Identify which cell holds the provided text, then report its (X, Y) central coordinate. 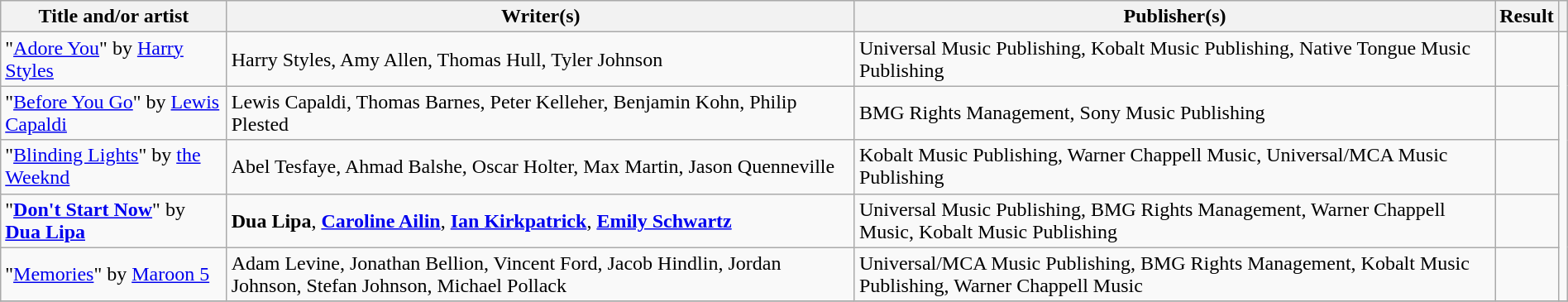
"Blinding Lights" by the Weeknd (114, 167)
BMG Rights Management, Sony Music Publishing (1174, 113)
Kobalt Music Publishing, Warner Chappell Music, Universal/MCA Music Publishing (1174, 167)
Writer(s) (541, 17)
Result (1527, 17)
Universal/MCA Music Publishing, BMG Rights Management, Kobalt Music Publishing, Warner Chappell Music (1174, 275)
Dua Lipa, Caroline Ailin, Ian Kirkpatrick, Emily Schwartz (541, 220)
Lewis Capaldi, Thomas Barnes, Peter Kelleher, Benjamin Kohn, Philip Plested (541, 113)
"Memories" by Maroon 5 (114, 275)
Harry Styles, Amy Allen, Thomas Hull, Tyler Johnson (541, 60)
Abel Tesfaye, Ahmad Balshe, Oscar Holter, Max Martin, Jason Quenneville (541, 167)
"Before You Go" by Lewis Capaldi (114, 113)
"Don't Start Now" by Dua Lipa (114, 220)
Title and/or artist (114, 17)
Universal Music Publishing, Kobalt Music Publishing, Native Tongue Music Publishing (1174, 60)
Adam Levine, Jonathan Bellion, Vincent Ford, Jacob Hindlin, Jordan Johnson, Stefan Johnson, Michael Pollack (541, 275)
"Adore You" by Harry Styles (114, 60)
Universal Music Publishing, BMG Rights Management, Warner Chappell Music, Kobalt Music Publishing (1174, 220)
Publisher(s) (1174, 17)
